Determine the (X, Y) coordinate at the center of the cell enclosing the given text.  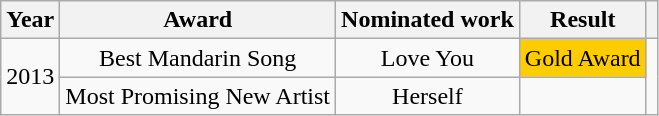
Gold Award (582, 58)
Most Promising New Artist (198, 96)
Love You (428, 58)
Award (198, 20)
2013 (30, 77)
Nominated work (428, 20)
Result (582, 20)
Best Mandarin Song (198, 58)
Year (30, 20)
Herself (428, 96)
